For the text-containing cell, return its midpoint in (X, Y) coordinate format. 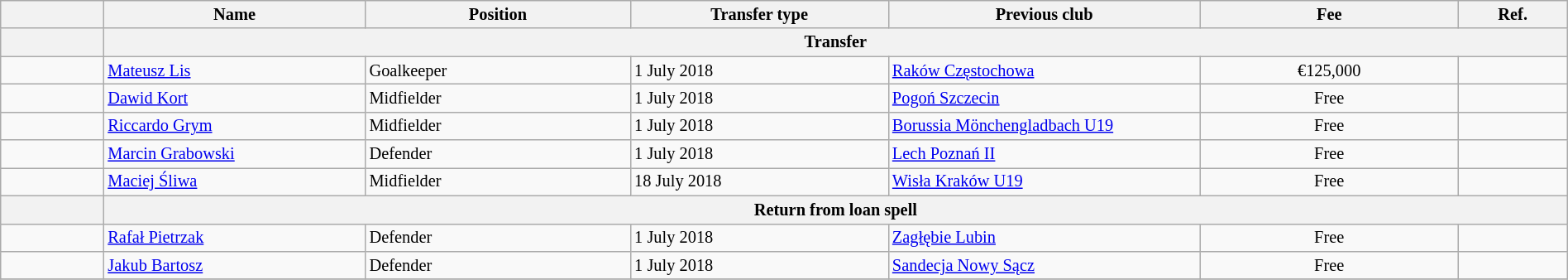
Riccardo Grym (234, 126)
Mateusz Lis (234, 70)
Transfer (835, 42)
Dawid Kort (234, 98)
Ref. (1513, 14)
Wisła Kraków U19 (1044, 181)
Sandecja Nowy Sącz (1044, 265)
Name (234, 14)
Fee (1329, 14)
Lech Poznań II (1044, 154)
Previous club (1044, 14)
Maciej Śliwa (234, 181)
Raków Częstochowa (1044, 70)
Marcin Grabowski (234, 154)
Jakub Bartosz (234, 265)
Return from loan spell (835, 210)
Borussia Mönchengladbach U19 (1044, 126)
Transfer type (759, 14)
Rafał Pietrzak (234, 238)
18 July 2018 (759, 181)
Zagłębie Lubin (1044, 238)
Goalkeeper (498, 70)
€125,000 (1329, 70)
Position (498, 14)
Pogoń Szczecin (1044, 98)
